Determine the [x, y] coordinate at the center of the cell enclosing the given text.  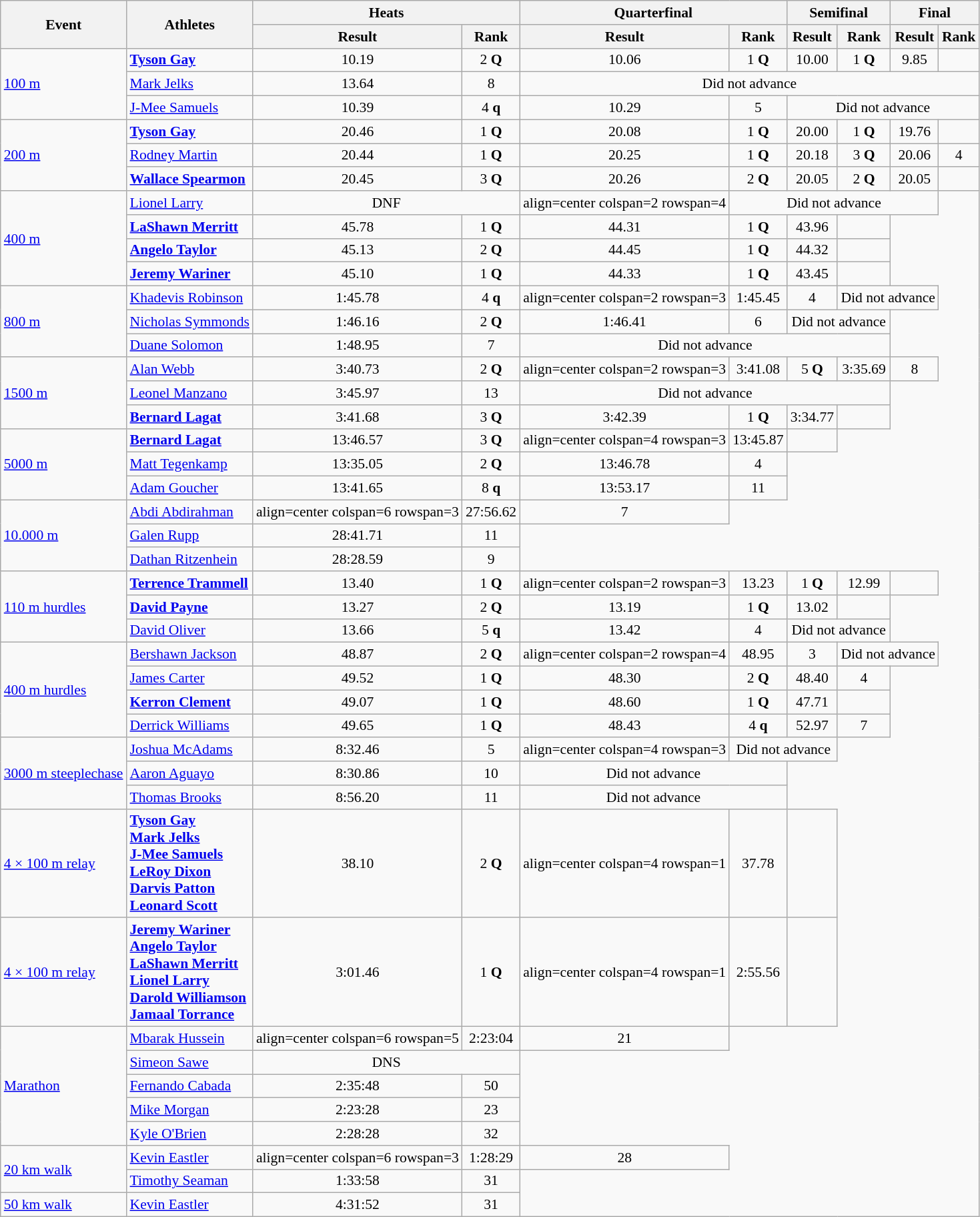
10.00 [813, 60]
37.78 [758, 863]
3 [813, 655]
Simeon Sawe [189, 1062]
44.32 [813, 250]
28 [624, 1158]
Heats [386, 13]
Tyson GayMark JelksJ-Mee SamuelsLeRoy DixonDarvis PattonLeonard Scott [189, 863]
5 Q [813, 370]
1:45.78 [358, 298]
19.76 [915, 131]
13.27 [358, 607]
1:45.45 [758, 298]
DNS [386, 1062]
48.30 [624, 679]
Marathon [64, 1086]
13.66 [358, 631]
1:46.41 [624, 322]
Terrence Trammell [189, 583]
47.71 [813, 702]
Alan Webb [189, 370]
Thomas Brooks [189, 797]
Mike Morgan [189, 1110]
23 [491, 1110]
3:34.77 [813, 417]
Khadevis Robinson [189, 298]
1:33:58 [358, 1181]
48.40 [813, 679]
8:30.86 [358, 773]
50 [491, 1086]
48.60 [624, 702]
20.45 [358, 179]
48.87 [358, 655]
13.40 [358, 583]
2:35:48 [358, 1086]
43.96 [813, 227]
20.00 [813, 131]
Jeremy Wariner [189, 274]
10.19 [358, 60]
28:41.71 [358, 536]
8:56.20 [358, 797]
Timothy Seaman [189, 1181]
2:23:04 [491, 1039]
8 q [491, 488]
Athletes [189, 24]
Mbarak Hussein [189, 1039]
LaShawn Merritt [189, 227]
Adam Goucher [189, 488]
Derrick Williams [189, 726]
Semifinal [839, 13]
James Carter [189, 679]
4:31:52 [358, 1205]
13.02 [813, 607]
45.10 [358, 274]
44.31 [624, 227]
Quarterfinal [653, 13]
20.26 [624, 179]
10.29 [624, 108]
48.95 [758, 655]
20.18 [813, 155]
5 q [491, 631]
8:32.46 [358, 750]
400 m hurdles [64, 690]
48.43 [624, 726]
Kyle O'Brien [189, 1134]
Angelo Taylor [189, 250]
Nicholas Symmonds [189, 322]
Mark Jelks [189, 84]
20.44 [358, 155]
Joshua McAdams [189, 750]
20.46 [358, 131]
3000 m steeplechase [64, 774]
3:41.68 [358, 417]
Bershawn Jackson [189, 655]
Jeremy WarinerAngelo TaylorLaShawn MerrittLionel LarryDarold WilliamsonJamaal Torrance [189, 973]
Kerron Clement [189, 702]
110 m hurdles [64, 607]
5000 m [64, 464]
Final [935, 13]
49.65 [358, 726]
100 m [64, 84]
6 [758, 322]
10 [491, 773]
3:42.39 [624, 417]
44.45 [624, 250]
3:45.97 [358, 393]
Duane Solomon [189, 346]
Rodney Martin [189, 155]
21 [624, 1039]
2:28:28 [358, 1134]
13.19 [624, 607]
Fernando Cabada [189, 1086]
20.25 [624, 155]
10.06 [624, 60]
1:28:29 [491, 1158]
28:28.59 [358, 560]
Wallace Spearmon [189, 179]
45.78 [358, 227]
1500 m [64, 394]
20 km walk [64, 1169]
9 [491, 560]
Aaron Aguayo [189, 773]
Lionel Larry [189, 203]
13:46.57 [358, 440]
13 [491, 393]
49.52 [358, 679]
200 m [64, 155]
13.42 [624, 631]
32 [491, 1134]
9.85 [915, 60]
3:01.46 [358, 973]
David Oliver [189, 631]
49.07 [358, 702]
Dathan Ritzenhein [189, 560]
50 km walk [64, 1205]
13.64 [358, 84]
10.000 m [64, 535]
13:46.78 [624, 464]
43.45 [813, 274]
20.08 [624, 131]
13.23 [758, 583]
Event [64, 24]
1:48.95 [358, 346]
Leonel Manzano [189, 393]
45.13 [358, 250]
52.97 [813, 726]
13:35.05 [358, 464]
400 m [64, 238]
10.39 [358, 108]
Matt Tegenkamp [189, 464]
1:46.16 [358, 322]
800 m [64, 322]
2:23:28 [358, 1110]
Galen Rupp [189, 536]
20.06 [915, 155]
J-Mee Samuels [189, 108]
3:40.73 [358, 370]
38.10 [358, 863]
align=center colspan=6 rowspan=5 [358, 1039]
3:41.08 [758, 370]
DNF [386, 203]
44.33 [624, 274]
12.99 [863, 583]
27:56.62 [491, 512]
13:45.87 [758, 440]
2:55.56 [758, 973]
13:41.65 [358, 488]
13:53.17 [624, 488]
3:35.69 [863, 370]
David Payne [189, 607]
Abdi Abdirahman [189, 512]
